From the cell containing the given text, extract its center point as [X, Y] coordinate. 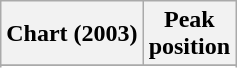
Chart (2003) [72, 34]
Peak position [189, 34]
